Capture the cell that displays the provided text and extract its [X, Y] central coordinate. 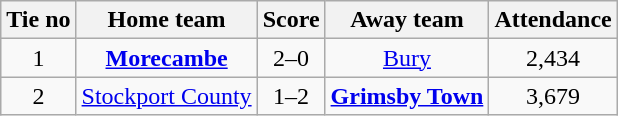
Bury [407, 58]
Attendance [553, 20]
Grimsby Town [407, 96]
Score [291, 20]
Stockport County [166, 96]
1–2 [291, 96]
1 [38, 58]
3,679 [553, 96]
Tie no [38, 20]
Home team [166, 20]
2 [38, 96]
Morecambe [166, 58]
2–0 [291, 58]
Away team [407, 20]
2,434 [553, 58]
